Return the [X, Y] coordinate for the center point of the cell that contains the specified text.  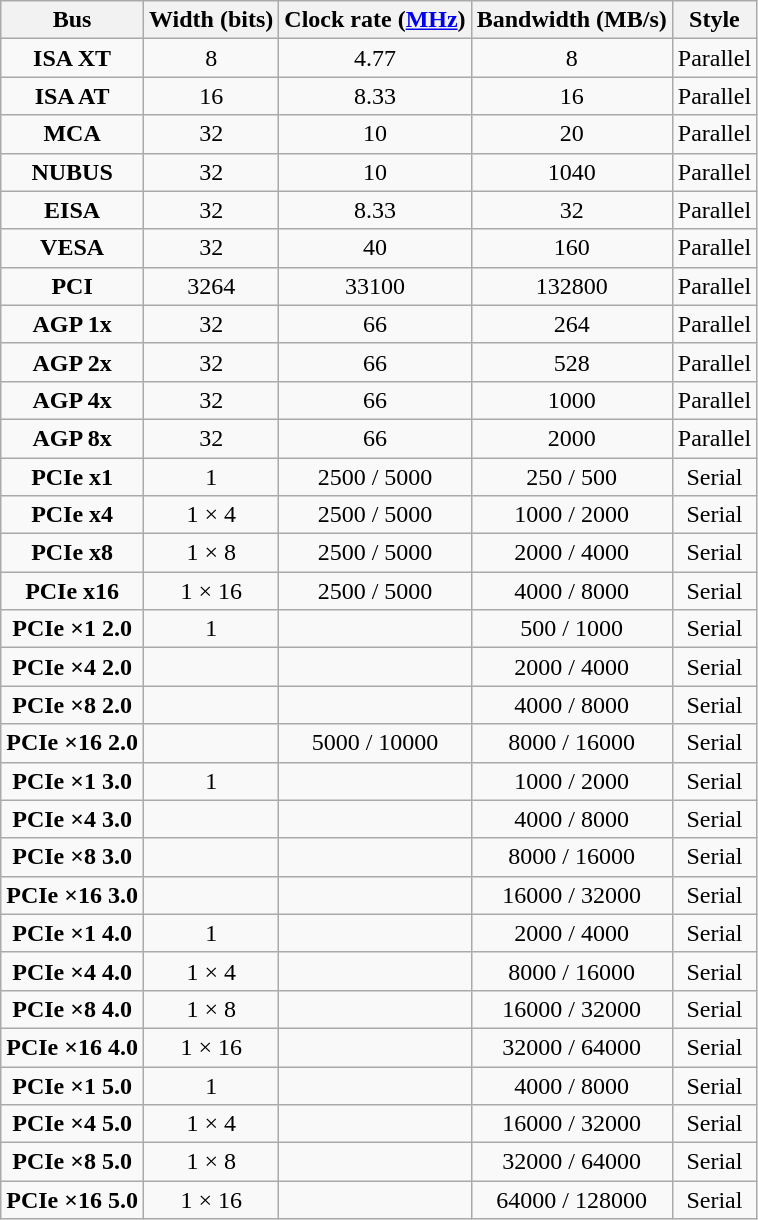
4.77 [375, 58]
AGP 8x [72, 438]
20 [572, 134]
PCIe ×4 5.0 [72, 1124]
500 / 1000 [572, 629]
AGP 1x [72, 324]
5000 / 10000 [375, 743]
33100 [375, 286]
PCIe ×8 3.0 [72, 857]
PCIe ×8 4.0 [72, 1009]
PCIe ×4 2.0 [72, 667]
NUBUS [72, 172]
Clock rate (MHz) [375, 20]
AGP 2x [72, 362]
160 [572, 248]
PCIe ×1 4.0 [72, 933]
250 / 500 [572, 477]
ISA AT [72, 96]
PCIe ×4 3.0 [72, 819]
1000 [572, 400]
ISA XT [72, 58]
PCIe ×1 5.0 [72, 1085]
264 [572, 324]
PCIe x4 [72, 515]
PCIe x8 [72, 553]
PCIe x1 [72, 477]
PCIe ×8 5.0 [72, 1162]
40 [375, 248]
PCIe ×16 5.0 [72, 1200]
EISA [72, 210]
3264 [210, 286]
PCIe ×16 2.0 [72, 743]
AGP 4x [72, 400]
1040 [572, 172]
PCIe ×16 4.0 [72, 1047]
PCIe x16 [72, 591]
Bandwidth (MB/s) [572, 20]
PCIe ×4 4.0 [72, 971]
PCIe ×8 2.0 [72, 705]
PCIe ×1 2.0 [72, 629]
Bus [72, 20]
132800 [572, 286]
VESA [72, 248]
PCIe ×16 3.0 [72, 895]
64000 / 128000 [572, 1200]
Width (bits) [210, 20]
Style [714, 20]
528 [572, 362]
2000 [572, 438]
PCI [72, 286]
PCIe ×1 3.0 [72, 781]
MCA [72, 134]
